Return [X, Y] of the center of cell containing provided text 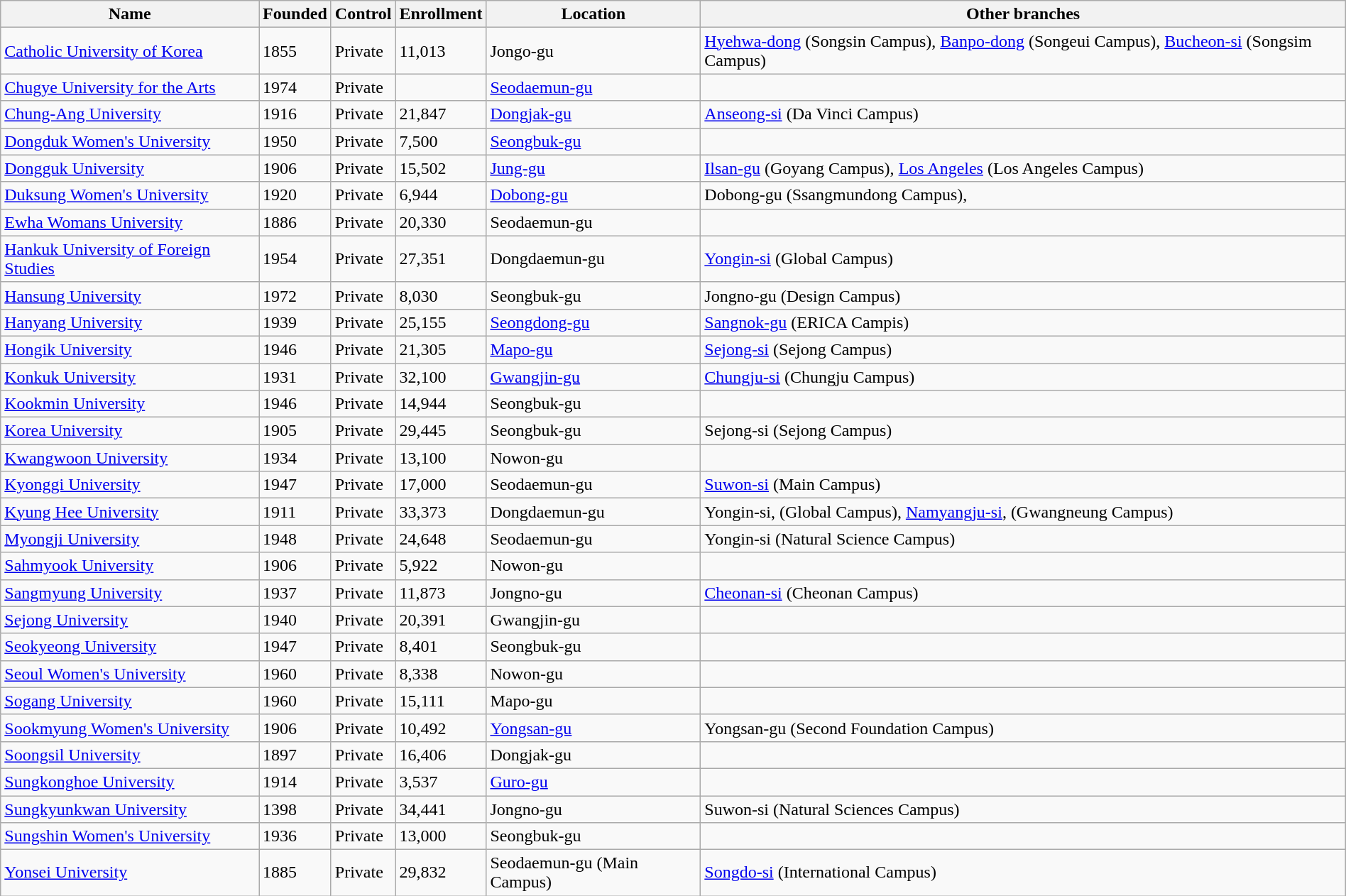
Yongsan-gu [593, 728]
Yonsei University [130, 873]
Korea University [130, 431]
Seodaemun-gu (Main Campus) [593, 873]
1940 [295, 620]
Kwangwoon University [130, 458]
Chugye University for the Arts [130, 87]
Catholic University of Korea [130, 51]
1920 [295, 195]
15,111 [441, 701]
Sangnok-gu (ERICA Campis) [1023, 322]
Sangmyung University [130, 593]
Yongin-si (Global Campus) [1023, 258]
Control [363, 14]
Other branches [1023, 14]
Guro-gu [593, 782]
20,330 [441, 222]
Dobong-gu (Ssangmundong Campus), [1023, 195]
13,100 [441, 458]
Songdo-si (International Campus) [1023, 873]
Yongin-si, (Global Campus), Namyangju-si, (Gwangneung Campus) [1023, 512]
1972 [295, 295]
8,030 [441, 295]
1948 [295, 539]
Seoul Women's University [130, 674]
1911 [295, 512]
27,351 [441, 258]
Chung-Ang University [130, 114]
1954 [295, 258]
6,944 [441, 195]
10,492 [441, 728]
20,391 [441, 620]
32,100 [441, 377]
Seokyeong University [130, 647]
Chungju-si (Chungju Campus) [1023, 377]
3,537 [441, 782]
21,847 [441, 114]
Sungkyunkwan University [130, 809]
1931 [295, 377]
Cheonan-si (Cheonan Campus) [1023, 593]
Suwon-si (Natural Sciences Campus) [1023, 809]
Sookmyung Women's University [130, 728]
15,502 [441, 168]
Sungshin Women's University [130, 836]
Sejong University [130, 620]
1936 [295, 836]
Kyung Hee University [130, 512]
17,000 [441, 485]
Sogang University [130, 701]
Name [130, 14]
1916 [295, 114]
21,305 [441, 349]
8,401 [441, 647]
Jongo-gu [593, 51]
Kyonggi University [130, 485]
11,013 [441, 51]
Ilsan-gu (Goyang Campus), Los Angeles (Los Angeles Campus) [1023, 168]
Myongji University [130, 539]
Dobong-gu [593, 195]
25,155 [441, 322]
13,000 [441, 836]
Seongdong-gu [593, 322]
1914 [295, 782]
Hyehwa-dong (Songsin Campus), Banpo-dong (Songeui Campus), Bucheon-si (Songsim Campus) [1023, 51]
11,873 [441, 593]
Suwon-si (Main Campus) [1023, 485]
Yongsan-gu (Second Foundation Campus) [1023, 728]
Enrollment [441, 14]
Kookmin University [130, 404]
Sungkonghoe University [130, 782]
Ewha Womans University [130, 222]
Hankuk University of Foreign Studies [130, 258]
1937 [295, 593]
1885 [295, 873]
Sahmyook University [130, 566]
1897 [295, 755]
Hanyang University [130, 322]
8,338 [441, 674]
Dongduk Women's University [130, 141]
1939 [295, 322]
1855 [295, 51]
34,441 [441, 809]
Dongguk University [130, 168]
Yongin-si (Natural Science Campus) [1023, 539]
Jongno-gu (Design Campus) [1023, 295]
Jung-gu [593, 168]
29,445 [441, 431]
29,832 [441, 873]
24,648 [441, 539]
16,406 [441, 755]
7,500 [441, 141]
1398 [295, 809]
1905 [295, 431]
33,373 [441, 512]
14,944 [441, 404]
1886 [295, 222]
Founded [295, 14]
1950 [295, 141]
Soongsil University [130, 755]
Location [593, 14]
1974 [295, 87]
Hansung University [130, 295]
Duksung Women's University [130, 195]
5,922 [441, 566]
Hongik University [130, 349]
Konkuk University [130, 377]
1934 [295, 458]
Anseong-si (Da Vinci Campus) [1023, 114]
